Output the [X, Y] coordinate of the center of the cell containing the given text.  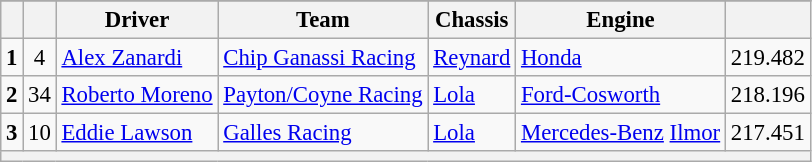
Payton/Coyne Racing [323, 95]
217.451 [768, 133]
2 [12, 95]
10 [40, 133]
Honda [621, 58]
Team [323, 20]
Chassis [472, 20]
Roberto Moreno [137, 95]
Galles Racing [323, 133]
Ford-Cosworth [621, 95]
Driver [137, 20]
Reynard [472, 58]
Alex Zanardi [137, 58]
34 [40, 95]
Chip Ganassi Racing [323, 58]
219.482 [768, 58]
3 [12, 133]
Engine [621, 20]
1 [12, 58]
Eddie Lawson [137, 133]
Mercedes-Benz Ilmor [621, 133]
4 [40, 58]
218.196 [768, 95]
